Provide the [x, y] coordinate of the cell's center where the given text is located.  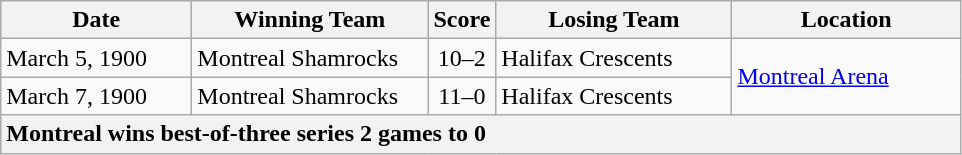
Winning Team [310, 20]
Location [846, 20]
10–2 [462, 58]
Montreal wins best-of-three series 2 games to 0 [481, 134]
March 5, 1900 [96, 58]
11–0 [462, 96]
Score [462, 20]
Date [96, 20]
Losing Team [614, 20]
Montreal Arena [846, 77]
March 7, 1900 [96, 96]
